Scan for the cell matching the given text and deliver its (x, y) coordinate at center. 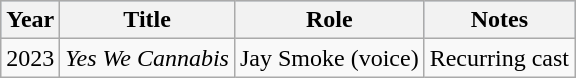
Title (148, 20)
Role (329, 20)
Recurring cast (499, 58)
Jay Smoke (voice) (329, 58)
2023 (30, 58)
Notes (499, 20)
Year (30, 20)
Yes We Cannabis (148, 58)
